Identify which cell holds the provided text, then report its (X, Y) central coordinate. 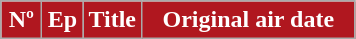
Nº (22, 20)
Ep (62, 20)
Title (112, 20)
Original air date (248, 20)
